Scan for the cell matching the given text and deliver its (X, Y) coordinate at center. 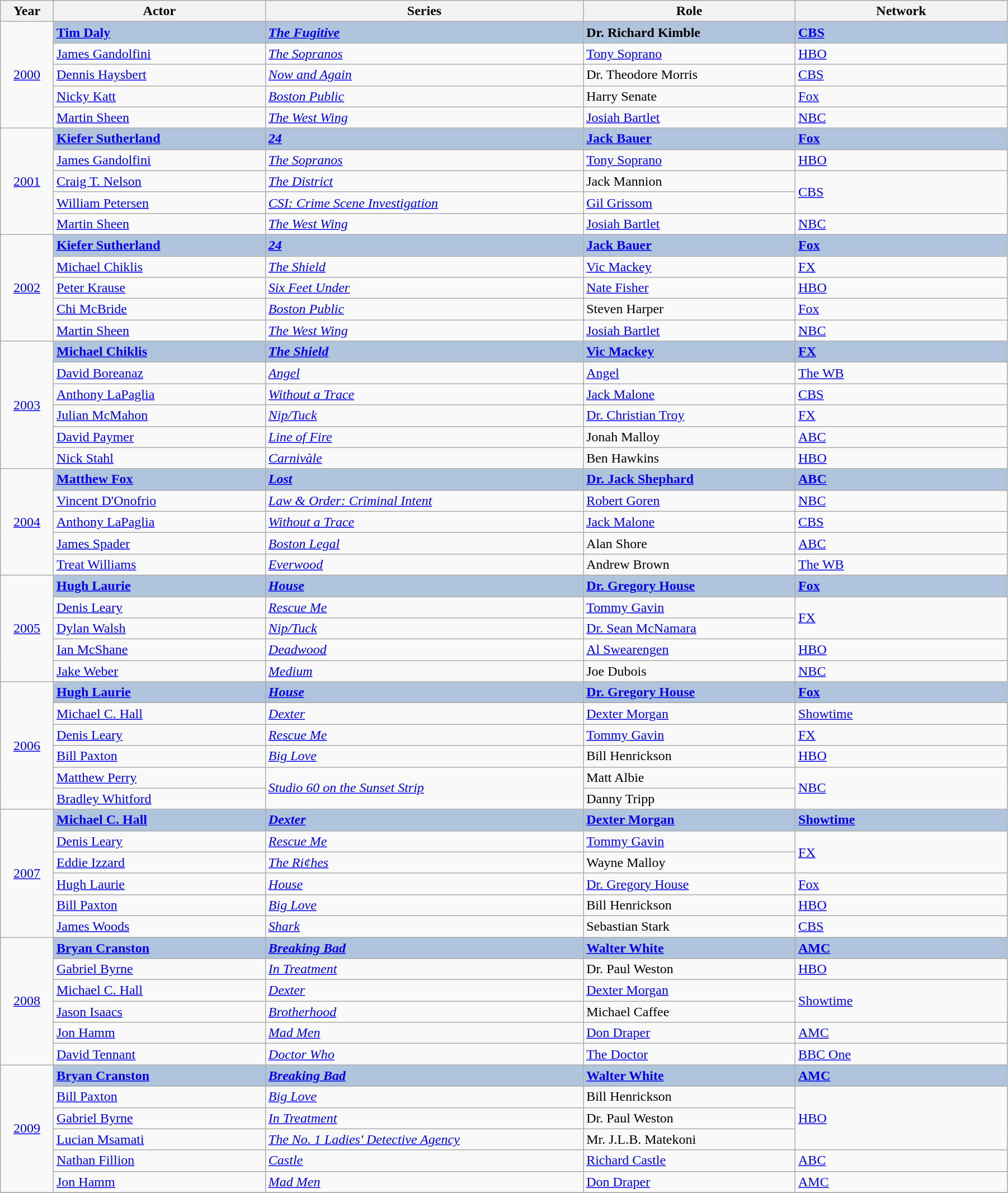
The District (424, 181)
Treat Williams (159, 564)
Wayne Malloy (689, 862)
Sebastian Stark (689, 926)
Doctor Who (424, 1054)
Peter Krause (159, 288)
Matthew Perry (159, 777)
Al Swearengen (689, 650)
2006 (27, 746)
Network (902, 11)
Deadwood (424, 650)
Dr. Sean McNamara (689, 629)
Dennis Haysbert (159, 75)
Law & Order: Criminal Intent (424, 501)
Robert Goren (689, 501)
Nicky Katt (159, 96)
Dr. Jack Shephard (689, 479)
Everwood (424, 564)
Carnivàle (424, 458)
2001 (27, 181)
William Petersen (159, 202)
Jack Mannion (689, 181)
Vincent D'Onofrio (159, 501)
CSI: Crime Scene Investigation (424, 202)
Jason Isaacs (159, 1012)
Line of Fire (424, 437)
Shark (424, 926)
2009 (27, 1129)
Nathan Fillion (159, 1161)
2005 (27, 628)
Nick Stahl (159, 458)
Mr. J.L.B. Matekoni (689, 1139)
Craig T. Nelson (159, 181)
Year (27, 11)
Studio 60 on the Sunset Strip (424, 788)
Dr. Christian Troy (689, 416)
The Doctor (689, 1054)
Dylan Walsh (159, 629)
Role (689, 11)
Jake Weber (159, 671)
Richard Castle (689, 1161)
BBC One (902, 1054)
James Woods (159, 926)
2004 (27, 522)
Julian McMahon (159, 416)
2008 (27, 1001)
Lucian Msamati (159, 1139)
The Ri¢hes (424, 862)
Danny Tripp (689, 799)
Gil Grissom (689, 202)
James Spader (159, 543)
Six Feet Under (424, 288)
2003 (27, 405)
David Paymer (159, 437)
Matthew Fox (159, 479)
Lost (424, 479)
Matt Albie (689, 777)
Steven Harper (689, 309)
Ben Hawkins (689, 458)
Dr. Theodore Morris (689, 75)
Alan Shore (689, 543)
Dr. Richard Kimble (689, 32)
Brotherhood (424, 1012)
Chi McBride (159, 309)
2002 (27, 287)
Eddie Izzard (159, 862)
The No. 1 Ladies' Detective Agency (424, 1139)
David Tennant (159, 1054)
Actor (159, 11)
2000 (27, 75)
Now and Again (424, 75)
Harry Senate (689, 96)
Nate Fisher (689, 288)
Castle (424, 1161)
David Boreanaz (159, 373)
Medium (424, 671)
Bradley Whitford (159, 799)
The Fugitive (424, 32)
Ian McShane (159, 650)
2007 (27, 873)
Michael Caffee (689, 1012)
Series (424, 11)
Tim Daly (159, 32)
Jonah Malloy (689, 437)
Andrew Brown (689, 564)
Boston Legal (424, 543)
Joe Dubois (689, 671)
